Return [x, y] of the center of cell containing provided text 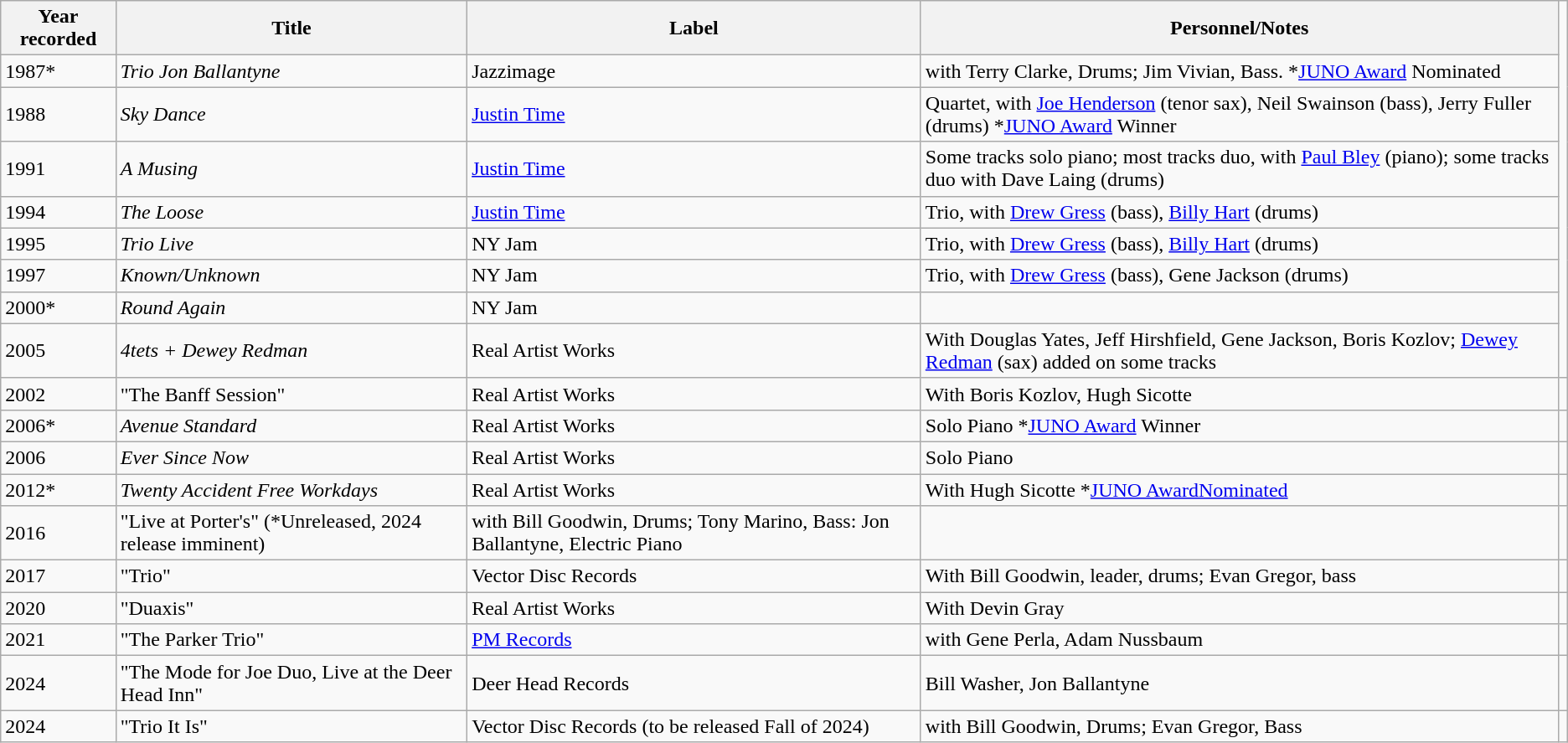
"The Banff Session" [291, 394]
Year recorded [59, 28]
Vector Disc Records [694, 576]
2017 [59, 576]
With Hugh Sicotte *JUNO AwardNominated [1240, 490]
4tets + Dewey Redman [291, 350]
2006* [59, 426]
Quartet, with Joe Henderson (tenor sax), Neil Swainson (bass), Jerry Fuller (drums) *JUNO Award Winner [1240, 114]
Trio, with Drew Gress (bass), Gene Jackson (drums) [1240, 276]
Known/Unknown [291, 276]
2002 [59, 394]
with Bill Goodwin, Drums; Evan Gregor, Bass [1240, 726]
With Bill Goodwin, leader, drums; Evan Gregor, bass [1240, 576]
With Douglas Yates, Jeff Hirshfield, Gene Jackson, Boris Kozlov; Dewey Redman (sax) added on some tracks [1240, 350]
Trio Jon Ballantyne [291, 71]
"The Parker Trio" [291, 640]
2006 [59, 457]
Ever Since Now [291, 457]
Deer Head Records [694, 684]
Avenue Standard [291, 426]
1997 [59, 276]
With Boris Kozlov, Hugh Sicotte [1240, 394]
"Trio It Is" [291, 726]
with Terry Clarke, Drums; Jim Vivian, Bass. *JUNO Award Nominated [1240, 71]
Label [694, 28]
"Trio" [291, 576]
2020 [59, 608]
"Live at Porter's" (*Unreleased, 2024 release imminent) [291, 533]
Round Again [291, 307]
1991 [59, 169]
with Bill Goodwin, Drums; Tony Marino, Bass: Jon Ballantyne, Electric Piano [694, 533]
2012* [59, 490]
The Loose [291, 212]
"The Mode for Joe Duo, Live at the Deer Head Inn" [291, 684]
Some tracks solo piano; most tracks duo, with Paul Bley (piano); some tracks duo with Dave Laing (drums) [1240, 169]
Bill Washer, Jon Ballantyne [1240, 684]
1988 [59, 114]
With Devin Gray [1240, 608]
Solo Piano *JUNO Award Winner [1240, 426]
1995 [59, 244]
with Gene Perla, Adam Nussbaum [1240, 640]
Trio Live [291, 244]
1987* [59, 71]
Personnel/Notes [1240, 28]
PM Records [694, 640]
2021 [59, 640]
Vector Disc Records (to be released Fall of 2024) [694, 726]
"Duaxis" [291, 608]
Solo Piano [1240, 457]
Sky Dance [291, 114]
2005 [59, 350]
Title [291, 28]
2000* [59, 307]
Twenty Accident Free Workdays [291, 490]
A Musing [291, 169]
1994 [59, 212]
2016 [59, 533]
Jazzimage [694, 71]
